Identify which cell holds the provided text, then report its [x, y] central coordinate. 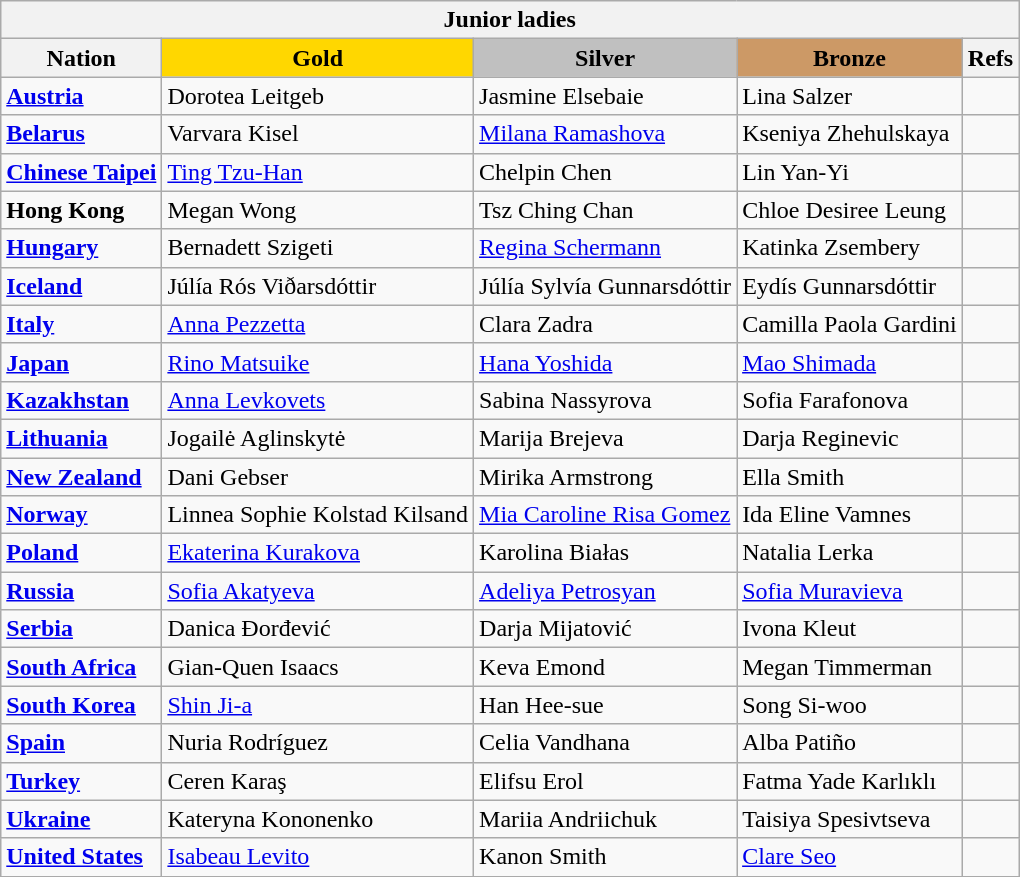
Gian-Quen Isaacs [318, 667]
Gold [318, 58]
Kazakhstan [82, 400]
Mariia Andriichuk [606, 819]
Sofia Muravieva [850, 591]
Chloe Desiree Leung [850, 210]
Clara Zadra [606, 324]
Turkey [82, 781]
Dani Gebser [318, 477]
Katinka Zsembery [850, 248]
Hana Yoshida [606, 362]
Ella Smith [850, 477]
Lithuania [82, 438]
Junior ladies [510, 20]
Mao Shimada [850, 362]
Japan [82, 362]
Linnea Sophie Kolstad Kilsand [318, 515]
Iceland [82, 286]
Kseniya Zhehulskaya [850, 134]
Eydís Gunnarsdóttir [850, 286]
Ceren Karaş [318, 781]
United States [82, 857]
Mia Caroline Risa Gomez [606, 515]
Nuria Rodríguez [318, 743]
Celia Vandhana [606, 743]
Chelpin Chen [606, 172]
Megan Wong [318, 210]
Poland [82, 553]
Varvara Kisel [318, 134]
Austria [82, 96]
Marija Brejeva [606, 438]
Ida Eline Vamnes [850, 515]
Danica Đorđević [318, 629]
Spain [82, 743]
Natalia Lerka [850, 553]
Song Si-woo [850, 705]
Milana Ramashova [606, 134]
Mirika Armstrong [606, 477]
Silver [606, 58]
Fatma Yade Karlıklı [850, 781]
Sabina Nassyrova [606, 400]
Megan Timmerman [850, 667]
Elifsu Erol [606, 781]
Keva Emond [606, 667]
Taisiya Spesivtseva [850, 819]
Anna Pezzetta [318, 324]
Rino Matsuike [318, 362]
Bernadett Szigeti [318, 248]
Alba Patiño [850, 743]
Júlía Sylvía Gunnarsdóttir [606, 286]
Ivona Kleut [850, 629]
Serbia [82, 629]
Adeliya Petrosyan [606, 591]
Nation [82, 58]
Hong Kong [82, 210]
Dorotea Leitgeb [318, 96]
Belarus [82, 134]
Isabeau Levito [318, 857]
Russia [82, 591]
Ekaterina Kurakova [318, 553]
Refs [990, 58]
Jasmine Elsebaie [606, 96]
Lina Salzer [850, 96]
Kanon Smith [606, 857]
Han Hee-sue [606, 705]
Ukraine [82, 819]
Lin Yan-Yi [850, 172]
Darja Mijatović [606, 629]
Chinese Taipei [82, 172]
Bronze [850, 58]
Sofia Akatyeva [318, 591]
Júlía Rós Viðarsdóttir [318, 286]
Hungary [82, 248]
Italy [82, 324]
New Zealand [82, 477]
Regina Schermann [606, 248]
Kateryna Kononenko [318, 819]
South Africa [82, 667]
Norway [82, 515]
Tsz Ching Chan [606, 210]
Shin Ji-a [318, 705]
Ting Tzu-Han [318, 172]
Clare Seo [850, 857]
Jogailė Aglinskytė [318, 438]
Camilla Paola Gardini [850, 324]
South Korea [82, 705]
Sofia Farafonova [850, 400]
Anna Levkovets [318, 400]
Darja Reginevic [850, 438]
Karolina Białas [606, 553]
